Extract the (X, Y) coordinate from the center of the cell holding the provided text.  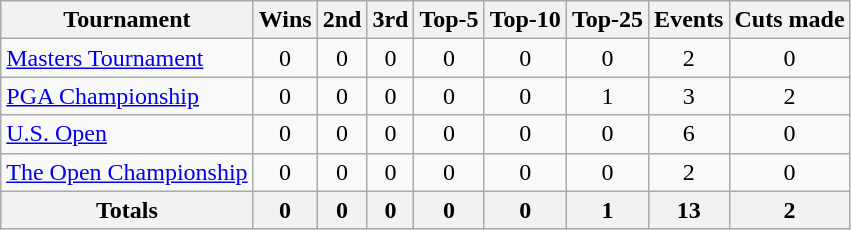
Events (689, 20)
Totals (127, 210)
Masters Tournament (127, 58)
2nd (342, 20)
The Open Championship (127, 172)
Wins (285, 20)
Cuts made (790, 20)
Top-5 (449, 20)
Tournament (127, 20)
Top-25 (607, 20)
Top-10 (525, 20)
3rd (390, 20)
U.S. Open (127, 134)
6 (689, 134)
PGA Championship (127, 96)
3 (689, 96)
13 (689, 210)
